Identify which cell holds the provided text, then report its [X, Y] central coordinate. 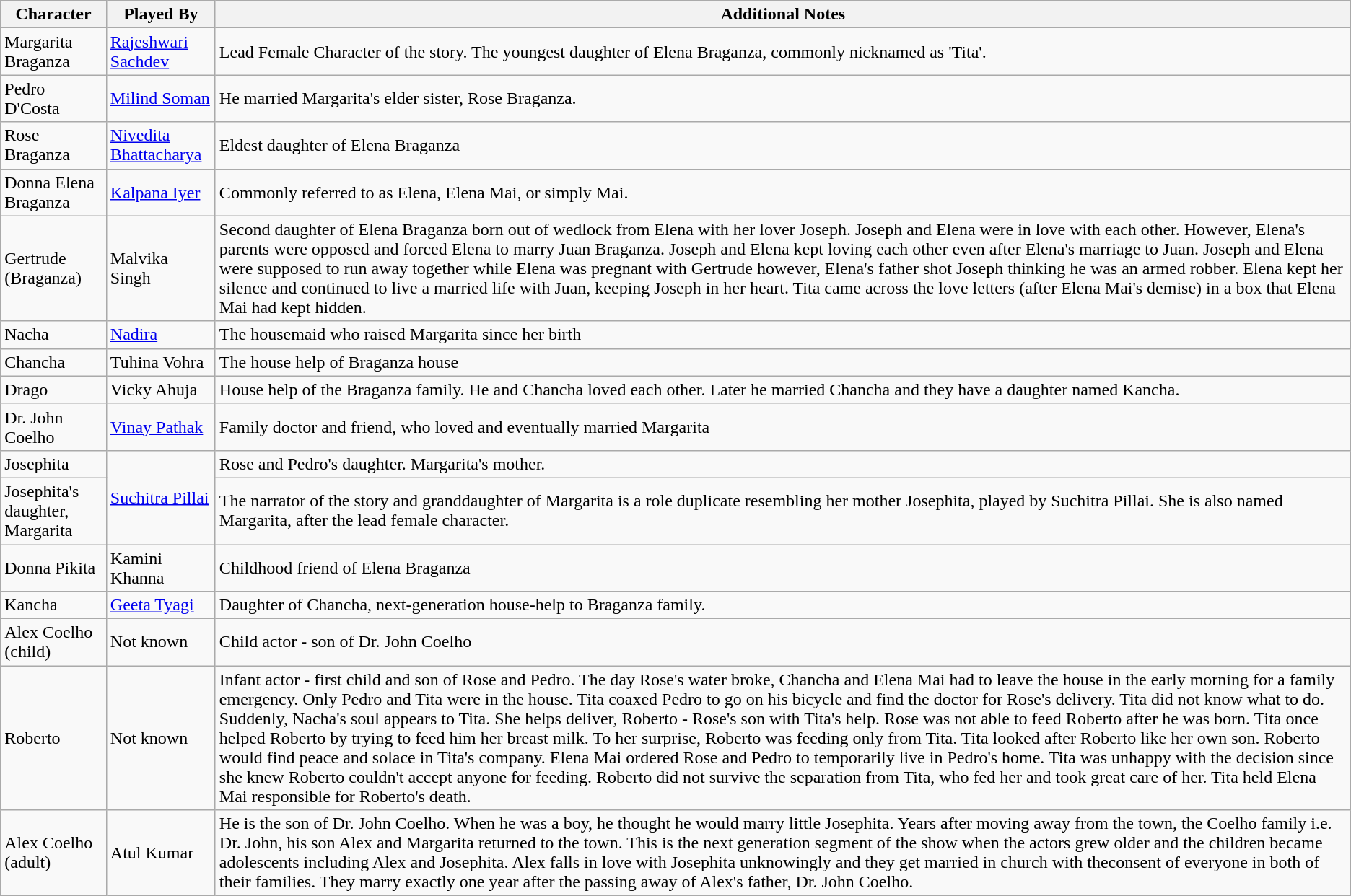
Tuhina Vohra [160, 362]
The house help of Braganza house [782, 362]
Kancha [53, 605]
Dr. John Coelho [53, 427]
Margarita Braganza [53, 52]
Character [53, 14]
House help of the Braganza family. He and Chancha loved each other. Later he married Chancha and they have a daughter named Kancha. [782, 390]
Drago [53, 390]
Kalpana Iyer [160, 192]
Commonly referred to as Elena, Elena Mai, or simply Mai. [782, 192]
Geeta Tyagi [160, 605]
Josephita [53, 464]
Gertrude (Braganza) [53, 268]
Alex Coelho (adult) [53, 853]
The housemaid who raised Margarita since her birth [782, 335]
Child actor - son of Dr. John Coelho [782, 642]
Nivedita Bhattacharya [160, 146]
Childhood friend of Elena Braganza [782, 567]
Rajeshwari Sachdev [160, 52]
Nadira [160, 335]
Donna Pikita [53, 567]
Roberto [53, 738]
He married Margarita's elder sister, Rose Braganza. [782, 98]
Lead Female Character of the story. The youngest daughter of Elena Braganza, commonly nicknamed as 'Tita'. [782, 52]
Vinay Pathak [160, 427]
Daughter of Chancha, next-generation house-help to Braganza family. [782, 605]
Milind Soman [160, 98]
Kamini Khanna [160, 567]
Rose and Pedro's daughter. Margarita's mother. [782, 464]
Malvika Singh [160, 268]
Pedro D'Costa [53, 98]
Family doctor and friend, who loved and eventually married Margarita [782, 427]
Played By [160, 14]
Josephita's daughter, Margarita [53, 511]
Vicky Ahuja [160, 390]
Chancha [53, 362]
Additional Notes [782, 14]
Donna Elena Braganza [53, 192]
Atul Kumar [160, 853]
Nacha [53, 335]
Eldest daughter of Elena Braganza [782, 146]
Rose Braganza [53, 146]
Alex Coelho (child) [53, 642]
Suchitra Pillai [160, 497]
